Find where the given text appears and provide that cell's center as [X, Y] coordinate. 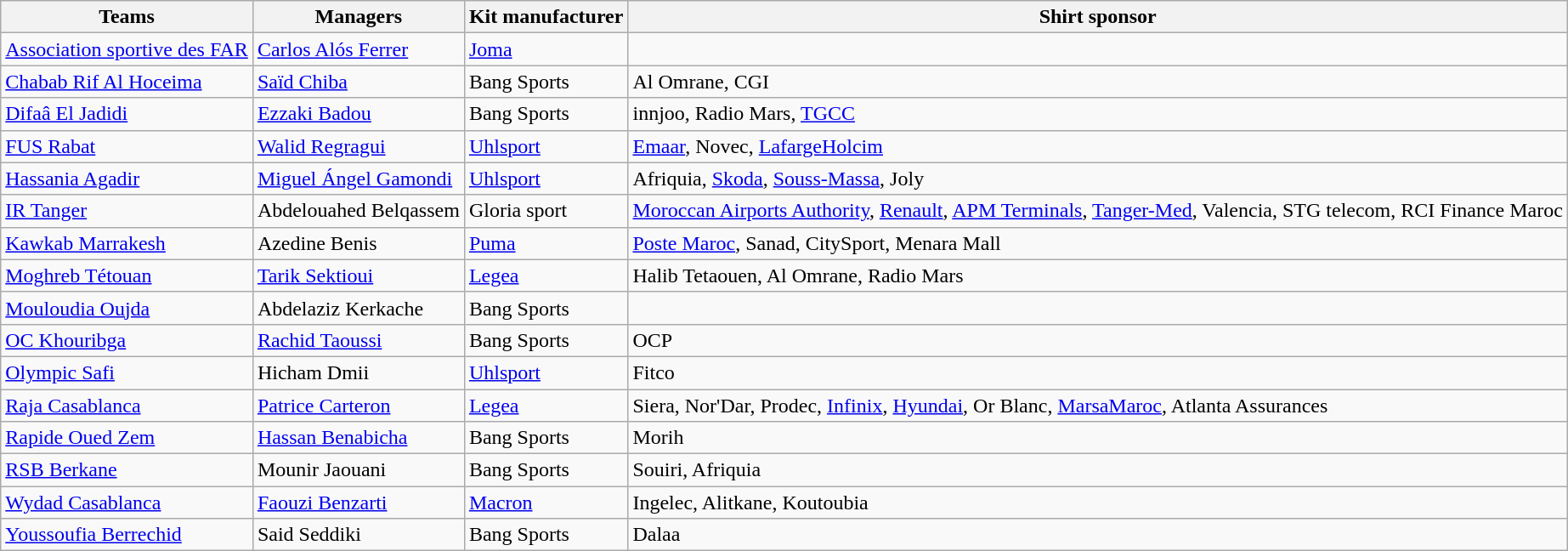
Macron [546, 503]
OCP [1098, 340]
Moroccan Airports Authority, Renault, APM Terminals, Tanger-Med, Valencia, STG telecom, RCI Finance Maroc [1098, 211]
Carlos Alós Ferrer [359, 49]
Kit manufacturer [546, 17]
Patrice Carteron [359, 406]
Siera, Nor'Dar, Prodec, Infinix, Hyundai, Or Blanc, MarsaMaroc, Atlanta Assurances [1098, 406]
Ingelec, Alitkane, Koutoubia [1098, 503]
FUS Rabat [127, 146]
OC Khouribga [127, 340]
Raja Casablanca [127, 406]
Joma [546, 49]
Association sportive des FAR [127, 49]
Halib Tetaouen, Al Omrane, Radio Mars [1098, 275]
Youssoufia Berrechid [127, 535]
Kawkab Marrakesh [127, 243]
Walid Regragui [359, 146]
Al Omrane, CGI [1098, 82]
Mouloudia Oujda [127, 308]
Moghreb Tétouan [127, 275]
Olympic Safi [127, 372]
Afriquia, Skoda, Souss-Massa, Joly [1098, 179]
Fitco [1098, 372]
Tarik Sektioui [359, 275]
Rachid Taoussi [359, 340]
Chabab Rif Al Hoceima [127, 82]
Souiri, Afriquia [1098, 470]
Hicham Dmii [359, 372]
Puma [546, 243]
Azedine Benis [359, 243]
Saïd Chiba [359, 82]
Gloria sport [546, 211]
Teams [127, 17]
Morih [1098, 438]
Rapide Oued Zem [127, 438]
Miguel Ángel Gamondi [359, 179]
RSB Berkane [127, 470]
Abdelouahed Belqassem [359, 211]
Said Seddiki [359, 535]
Emaar, Novec, LafargeHolcim [1098, 146]
innjoo, Radio Mars, TGCC [1098, 114]
Hassan Benabicha [359, 438]
Faouzi Benzarti [359, 503]
Difaâ El Jadidi [127, 114]
Wydad Casablanca [127, 503]
Mounir Jaouani [359, 470]
Abdelaziz Kerkache [359, 308]
Managers [359, 17]
Hassania Agadir [127, 179]
IR Tanger [127, 211]
Ezzaki Badou [359, 114]
Poste Maroc, Sanad, CitySport, Menara Mall [1098, 243]
Dalaa [1098, 535]
Shirt sponsor [1098, 17]
